For the text-containing cell, return its midpoint in (x, y) coordinate format. 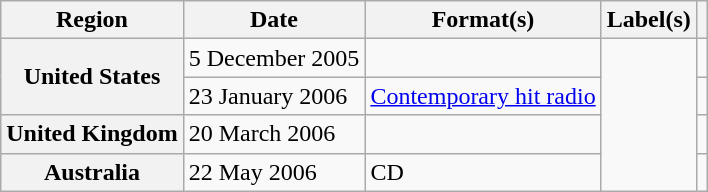
23 January 2006 (274, 96)
20 March 2006 (274, 134)
22 May 2006 (274, 172)
5 December 2005 (274, 58)
Region (92, 20)
United Kingdom (92, 134)
CD (483, 172)
Label(s) (648, 20)
United States (92, 77)
Date (274, 20)
Format(s) (483, 20)
Australia (92, 172)
Contemporary hit radio (483, 96)
